Locate the cell with the specified text and output its (X, Y) center coordinate. 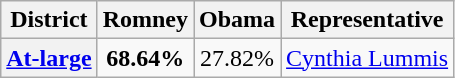
Obama (238, 20)
Romney (145, 20)
District (49, 20)
Representative (368, 20)
Cynthia Lummis (368, 58)
At-large (49, 58)
27.82% (238, 58)
68.64% (145, 58)
